Capture the cell that displays the provided text and extract its [X, Y] central coordinate. 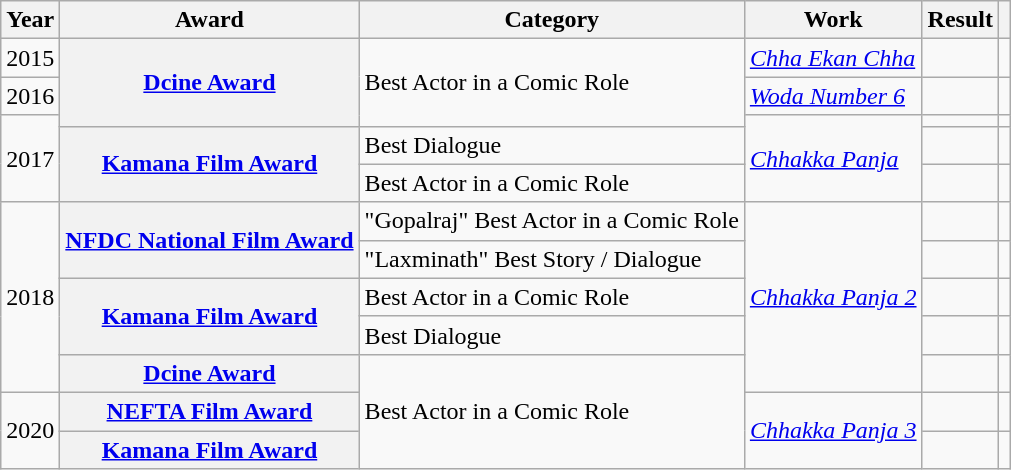
2020 [30, 430]
2018 [30, 297]
2017 [30, 158]
Chhakka Panja 3 [833, 430]
Chhakka Panja 2 [833, 297]
"Gopalraj" Best Actor in a Comic Role [552, 221]
2015 [30, 58]
Work [833, 20]
NFDC National Film Award [210, 240]
Award [210, 20]
Woda Number 6 [833, 96]
Chhakka Panja [833, 158]
NEFTA Film Award [210, 411]
Category [552, 20]
"Laxminath" Best Story / Dialogue [552, 259]
Year [30, 20]
Result [960, 20]
2016 [30, 96]
Chha Ekan Chha [833, 58]
